Extract the (X, Y) coordinate from the center of the cell holding the provided text.  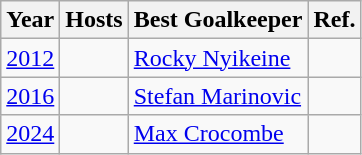
Rocky Nyikeine (218, 58)
Best Goalkeeper (218, 20)
Hosts (94, 20)
2016 (30, 96)
2012 (30, 58)
Stefan Marinovic (218, 96)
Ref. (334, 20)
Max Crocombe (218, 134)
2024 (30, 134)
Year (30, 20)
